Locate the cell with the specified text and output its (x, y) center coordinate. 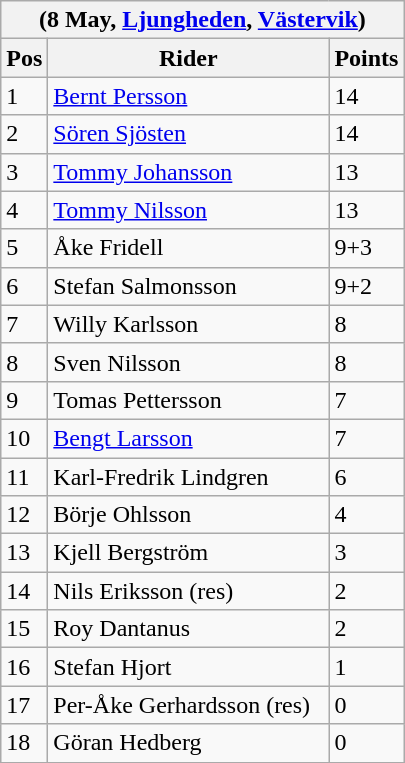
(8 May, Ljungheden, Västervik) (202, 20)
Rider (188, 58)
Tomas Pettersson (188, 400)
5 (24, 248)
10 (24, 438)
Göran Hedberg (188, 743)
9+3 (366, 248)
Bernt Persson (188, 96)
Roy Dantanus (188, 629)
Karl-Fredrik Lindgren (188, 477)
16 (24, 667)
Stefan Hjort (188, 667)
Sören Sjösten (188, 134)
9+2 (366, 286)
Per-Åke Gerhardsson (res) (188, 705)
Stefan Salmonsson (188, 286)
Bengt Larsson (188, 438)
Tommy Nilsson (188, 210)
18 (24, 743)
Åke Fridell (188, 248)
Nils Eriksson (res) (188, 591)
Tommy Johansson (188, 172)
12 (24, 515)
15 (24, 629)
Sven Nilsson (188, 362)
Pos (24, 58)
9 (24, 400)
Points (366, 58)
Börje Ohlsson (188, 515)
Kjell Bergström (188, 553)
Willy Karlsson (188, 324)
17 (24, 705)
11 (24, 477)
